Pinpoint the cell where the given text exists, returning its [x, y] midpoint coordinate. 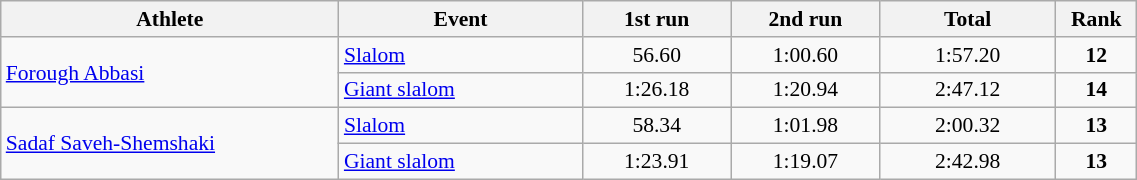
56.60 [656, 55]
Forough Abbasi [170, 72]
1:19.07 [806, 162]
Rank [1096, 19]
Event [460, 19]
12 [1096, 55]
1:57.20 [968, 55]
1:20.94 [806, 90]
1:23.91 [656, 162]
2:47.12 [968, 90]
2:00.32 [968, 126]
1:26.18 [656, 90]
Athlete [170, 19]
2nd run [806, 19]
1:00.60 [806, 55]
Total [968, 19]
58.34 [656, 126]
2:42.98 [968, 162]
14 [1096, 90]
1st run [656, 19]
1:01.98 [806, 126]
Sadaf Saveh-Shemshaki [170, 144]
